Return the (x, y) coordinate for the center point of the cell that contains the specified text.  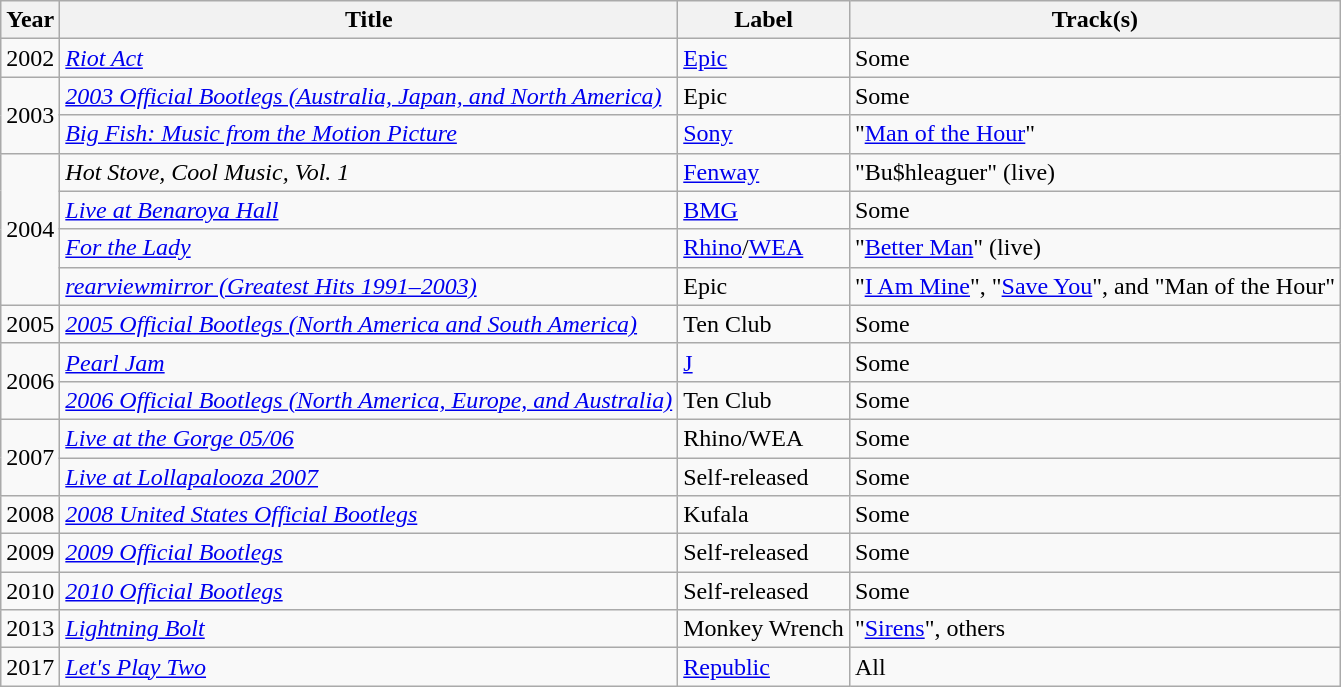
All (1094, 667)
2005 (30, 324)
Sony (764, 134)
Lightning Bolt (369, 629)
Year (30, 20)
Republic (764, 667)
Live at Benaroya Hall (369, 210)
"Sirens", others (1094, 629)
Riot Act (369, 58)
Track(s) (1094, 20)
2010 Official Bootlegs (369, 591)
BMG (764, 210)
2013 (30, 629)
2017 (30, 667)
"Man of the Hour" (1094, 134)
2007 (30, 457)
Kufala (764, 515)
2006 Official Bootlegs (North America, Europe, and Australia) (369, 400)
Pearl Jam (369, 362)
2005 Official Bootlegs (North America and South America) (369, 324)
2006 (30, 381)
2002 (30, 58)
Big Fish: Music from the Motion Picture (369, 134)
"I Am Mine", "Save You", and "Man of the Hour" (1094, 286)
Fenway (764, 172)
J (764, 362)
Hot Stove, Cool Music, Vol. 1 (369, 172)
Live at the Gorge 05/06 (369, 438)
2004 (30, 229)
2003 (30, 115)
2010 (30, 591)
2008 United States Official Bootlegs (369, 515)
Monkey Wrench (764, 629)
rearviewmirror (Greatest Hits 1991–2003) (369, 286)
2009 (30, 553)
"Bu$hleaguer" (live) (1094, 172)
Title (369, 20)
Let's Play Two (369, 667)
2003 Official Bootlegs (Australia, Japan, and North America) (369, 96)
2008 (30, 515)
Label (764, 20)
2009 Official Bootlegs (369, 553)
Live at Lollapalooza 2007 (369, 477)
For the Lady (369, 248)
"Better Man" (live) (1094, 248)
